For the text-containing cell, return its midpoint in [x, y] coordinate format. 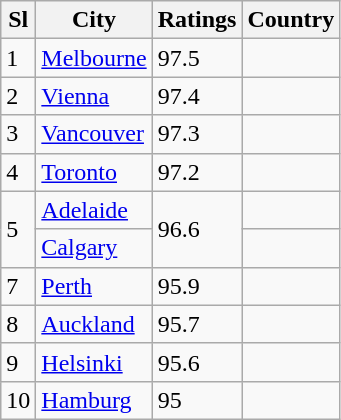
Toronto [94, 172]
97.4 [197, 96]
10 [18, 400]
95.9 [197, 286]
95 [197, 400]
8 [18, 324]
97.2 [197, 172]
5 [18, 229]
Auckland [94, 324]
1 [18, 58]
Helsinki [94, 362]
Calgary [94, 248]
97.5 [197, 58]
4 [18, 172]
City [94, 20]
97.3 [197, 134]
Country [291, 20]
Vienna [94, 96]
Perth [94, 286]
9 [18, 362]
2 [18, 96]
95.6 [197, 362]
Hamburg [94, 400]
Melbourne [94, 58]
Ratings [197, 20]
Sl [18, 20]
Adelaide [94, 210]
95.7 [197, 324]
7 [18, 286]
Vancouver [94, 134]
3 [18, 134]
96.6 [197, 229]
